Search for the cell housing the specified text and yield its [x, y] center coordinate. 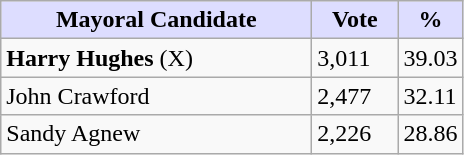
Harry Hughes (X) [156, 58]
Mayoral Candidate [156, 20]
John Crawford [156, 96]
3,011 [355, 58]
32.11 [430, 96]
2,477 [355, 96]
% [430, 20]
2,226 [355, 134]
Sandy Agnew [156, 134]
28.86 [430, 134]
39.03 [430, 58]
Vote [355, 20]
